Provide the [X, Y] coordinate of the cell's center where the given text is located.  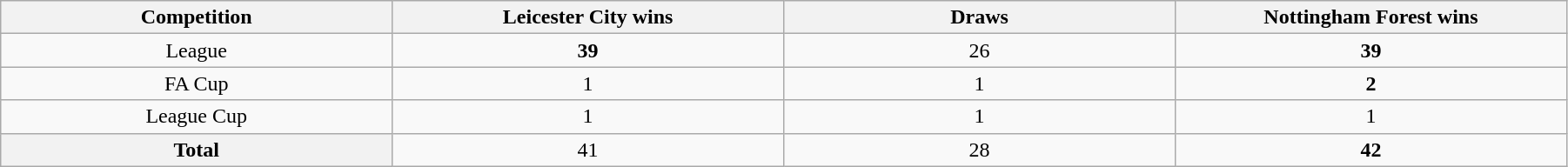
26 [980, 50]
League Cup [197, 117]
Total [197, 150]
28 [980, 150]
Nottingham Forest wins [1370, 17]
League [197, 50]
Draws [980, 17]
Competition [197, 17]
FA Cup [197, 83]
Leicester City wins [588, 17]
41 [588, 150]
2 [1370, 83]
42 [1370, 150]
